Detect which cell encompasses the target text, then output its (X, Y) center coordinate. 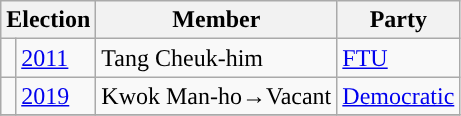
Election (48, 20)
Kwok Man-ho→Vacant (216, 96)
2019 (56, 96)
Tang Cheuk-him (216, 58)
Democratic (398, 96)
2011 (56, 58)
Member (216, 20)
FTU (398, 58)
Party (398, 20)
